Provide the [x, y] coordinate of the cell's center where the given text is located.  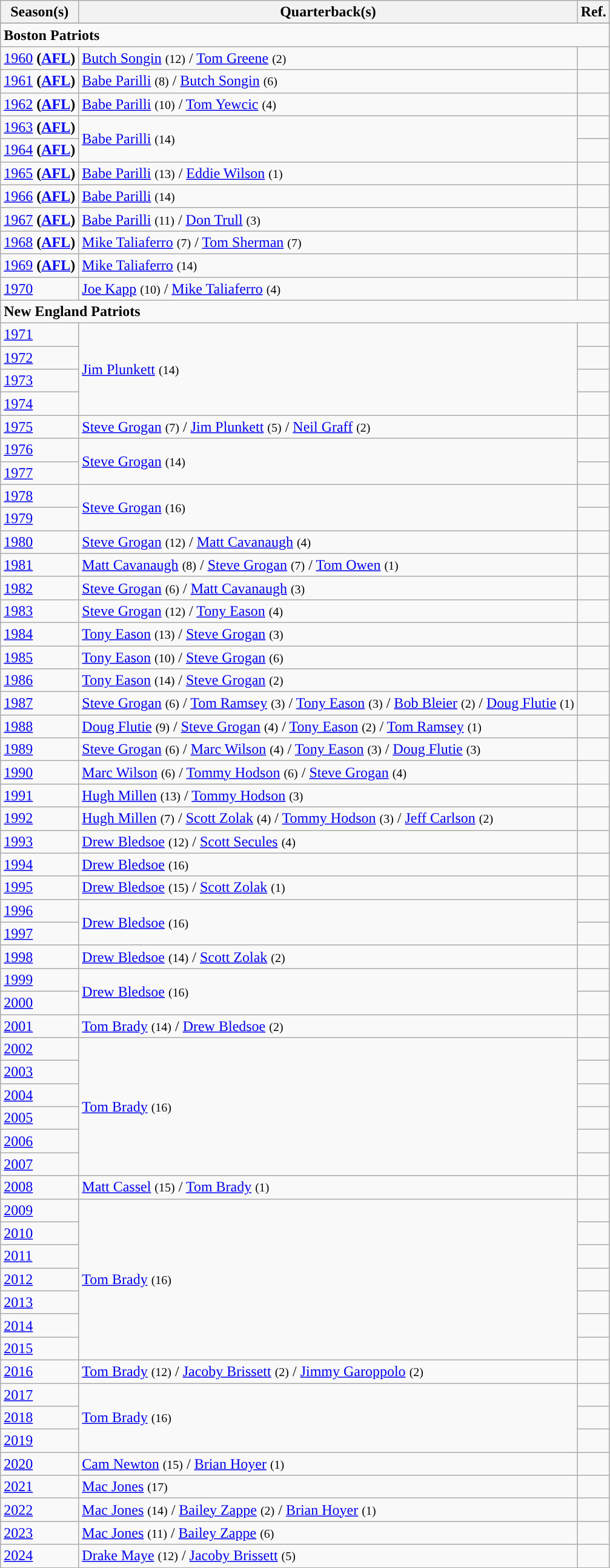
Matt Cassel (15) / Tom Brady (1) [328, 1187]
1979 [40, 519]
1969 (AFL) [40, 265]
Tony Eason (14) / Steve Grogan (2) [328, 680]
1997 [40, 934]
Cam Newton (15) / Brian Hoyer (1) [328, 1464]
2024 [40, 1556]
Mac Jones (14) / Bailey Zappe (2) / Brian Hoyer (1) [328, 1510]
1964 (AFL) [40, 150]
Quarterback(s) [328, 12]
1988 [40, 726]
New England Patriots [305, 312]
1966 (AFL) [40, 196]
2017 [40, 1394]
2003 [40, 1072]
2001 [40, 1026]
Steve Grogan (12) / Tony Eason (4) [328, 611]
1977 [40, 473]
Tony Eason (10) / Steve Grogan (6) [328, 657]
1994 [40, 865]
1995 [40, 888]
Mac Jones (11) / Bailey Zappe (6) [328, 1533]
2014 [40, 1325]
2015 [40, 1348]
2013 [40, 1302]
1974 [40, 404]
2012 [40, 1279]
1980 [40, 542]
1990 [40, 772]
Drew Bledsoe (14) / Scott Zolak (2) [328, 957]
1993 [40, 842]
2007 [40, 1164]
Babe Parilli (13) / Eddie Wilson (1) [328, 173]
2019 [40, 1441]
Steve Grogan (6) / Tom Ramsey (3) / Tony Eason (3) / Bob Bleier (2) / Doug Flutie (1) [328, 703]
Tom Brady (12) / Jacoby Brissett (2) / Jimmy Garoppolo (2) [328, 1371]
Season(s) [40, 12]
1961 (AFL) [40, 81]
1998 [40, 957]
Ref. [594, 12]
Joe Kapp (10) / Mike Taliaferro (4) [328, 289]
1978 [40, 496]
2016 [40, 1371]
1971 [40, 335]
Mike Taliaferro (7) / Tom Sherman (7) [328, 242]
1986 [40, 680]
Mac Jones (17) [328, 1487]
2018 [40, 1418]
Steve Grogan (6) / Marc Wilson (4) / Tony Eason (3) / Doug Flutie (3) [328, 749]
2011 [40, 1256]
Drake Maye (12) / Jacoby Brissett (5) [328, 1556]
Doug Flutie (9) / Steve Grogan (4) / Tony Eason (2) / Tom Ramsey (1) [328, 726]
1963 (AFL) [40, 127]
1982 [40, 588]
1976 [40, 450]
Steve Grogan (16) [328, 507]
1973 [40, 381]
Steve Grogan (12) / Matt Cavanaugh (4) [328, 542]
1992 [40, 819]
2009 [40, 1210]
1970 [40, 289]
2002 [40, 1049]
Steve Grogan (14) [328, 461]
1972 [40, 358]
1965 (AFL) [40, 173]
2005 [40, 1118]
2006 [40, 1141]
1989 [40, 749]
2000 [40, 1003]
Drew Bledsoe (15) / Scott Zolak (1) [328, 888]
1962 (AFL) [40, 104]
Matt Cavanaugh (8) / Steve Grogan (7) / Tom Owen (1) [328, 565]
2021 [40, 1487]
1985 [40, 657]
Marc Wilson (6) / Tommy Hodson (6) / Steve Grogan (4) [328, 772]
2008 [40, 1187]
2023 [40, 1533]
Tom Brady (14) / Drew Bledsoe (2) [328, 1026]
1975 [40, 427]
1996 [40, 911]
1960 (AFL) [40, 58]
2020 [40, 1464]
Babe Parilli (10) / Tom Yewcic (4) [328, 104]
Babe Parilli (11) / Don Trull (3) [328, 219]
2004 [40, 1095]
Babe Parilli (8) / Butch Songin (6) [328, 81]
2022 [40, 1510]
2010 [40, 1233]
Hugh Millen (13) / Tommy Hodson (3) [328, 796]
Tony Eason (13) / Steve Grogan (3) [328, 634]
Butch Songin (12) / Tom Greene (2) [328, 58]
Steve Grogan (7) / Jim Plunkett (5) / Neil Graff (2) [328, 427]
Boston Patriots [305, 35]
1967 (AFL) [40, 219]
Drew Bledsoe (12) / Scott Secules (4) [328, 842]
1968 (AFL) [40, 242]
1987 [40, 703]
1983 [40, 611]
Hugh Millen (7) / Scott Zolak (4) / Tommy Hodson (3) / Jeff Carlson (2) [328, 819]
1991 [40, 796]
1981 [40, 565]
Steve Grogan (6) / Matt Cavanaugh (3) [328, 588]
Mike Taliaferro (14) [328, 265]
1984 [40, 634]
1999 [40, 980]
Jim Plunkett (14) [328, 369]
